Search for the cell housing the specified text and yield its (x, y) center coordinate. 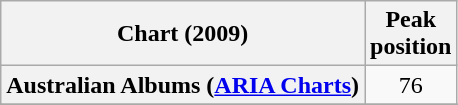
Peakposition (411, 34)
Australian Albums (ARIA Charts) (183, 85)
Chart (2009) (183, 34)
76 (411, 85)
